Find where the given text appears and provide that cell's center as [X, Y] coordinate. 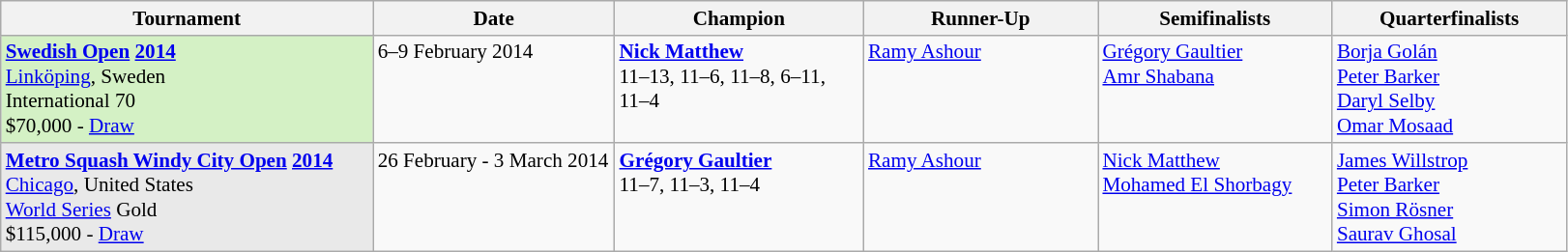
James Willstrop Peter Barker Simon Rösner Saurav Ghosal [1449, 197]
Nick Matthew Mohamed El Shorbagy [1215, 197]
Grégory Gaultier Amr Shabana [1215, 89]
Runner-Up [980, 17]
Metro Squash Windy City Open 2014 Chicago, United StatesWorld Series Gold$115,000 - Draw [188, 197]
26 February - 3 March 2014 [494, 197]
Tournament [188, 17]
Borja Golán Peter Barker Daryl Selby Omar Mosaad [1449, 89]
Quarterfinalists [1449, 17]
Champion [739, 17]
6–9 February 2014 [494, 89]
Date [494, 17]
Nick Matthew11–13, 11–6, 11–8, 6–11, 11–4 [739, 89]
Semifinalists [1215, 17]
Grégory Gaultier11–7, 11–3, 11–4 [739, 197]
Swedish Open 2014 Linköping, SwedenInternational 70$70,000 - Draw [188, 89]
